Return the (x, y) coordinate for the center point of the cell that contains the specified text.  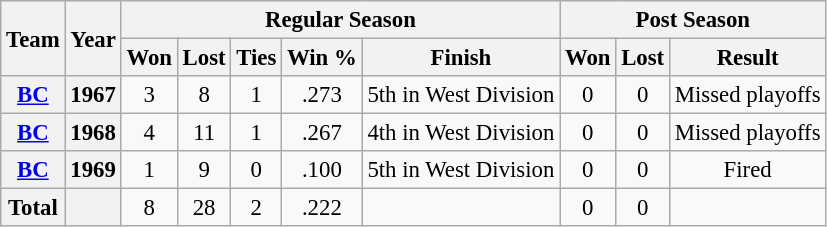
.100 (322, 170)
Team (33, 38)
.222 (322, 208)
Win % (322, 58)
.273 (322, 95)
9 (204, 170)
Total (33, 208)
2 (256, 208)
.267 (322, 133)
1967 (93, 95)
1968 (93, 133)
1969 (93, 170)
Fired (747, 170)
Result (747, 58)
Finish (461, 58)
Post Season (693, 20)
28 (204, 208)
3 (149, 95)
11 (204, 133)
4th in West Division (461, 133)
Regular Season (340, 20)
4 (149, 133)
Year (93, 38)
Ties (256, 58)
